Capture the cell that displays the provided text and extract its [x, y] central coordinate. 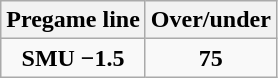
75 [210, 58]
Pregame line [74, 20]
SMU −1.5 [74, 58]
Over/under [210, 20]
